Pinpoint the cell where the given text exists, returning its (x, y) midpoint coordinate. 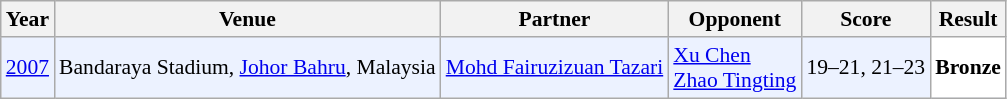
Year (28, 19)
Mohd Fairuzizuan Tazari (555, 68)
19–21, 21–23 (866, 68)
Bandaraya Stadium, Johor Bahru, Malaysia (248, 68)
Venue (248, 19)
Score (866, 19)
Bronze (968, 68)
Opponent (734, 19)
Result (968, 19)
Xu Chen Zhao Tingting (734, 68)
Partner (555, 19)
2007 (28, 68)
